Determine the (x, y) coordinate at the center of the cell enclosing the given text.  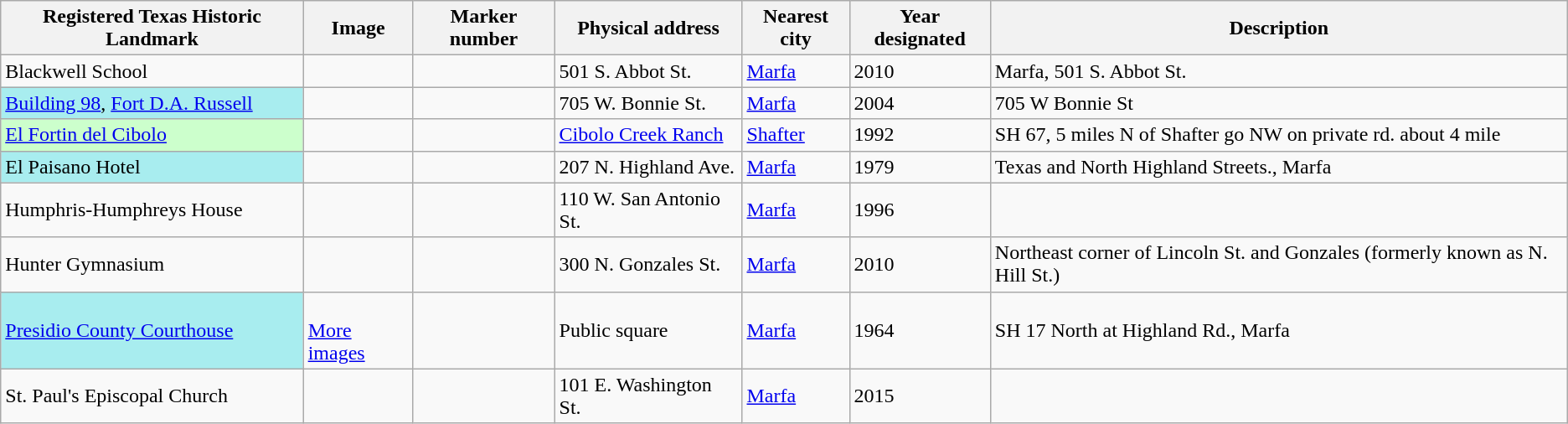
Physical address (648, 28)
1996 (920, 209)
705 W. Bonnie St. (648, 103)
Image (358, 28)
SH 67, 5 miles N of Shafter go NW on private rd. about 4 mile (1278, 135)
Cibolo Creek Ranch (648, 135)
2004 (920, 103)
SH 17 North at Highland Rd., Marfa (1278, 330)
Texas and North Highland Streets., Marfa (1278, 167)
Marker number (484, 28)
Shafter (796, 135)
2015 (920, 396)
300 N. Gonzales St. (648, 265)
St. Paul's Episcopal Church (152, 396)
Northeast corner of Lincoln St. and Gonzales (formerly known as N. Hill St.) (1278, 265)
207 N. Highland Ave. (648, 167)
Public square (648, 330)
More images (358, 330)
El Paisano Hotel (152, 167)
Description (1278, 28)
Nearest city (796, 28)
1979 (920, 167)
El Fortin del Cibolo (152, 135)
705 W Bonnie St (1278, 103)
Blackwell School (152, 71)
Humphris-Humphreys House (152, 209)
Registered Texas Historic Landmark (152, 28)
101 E. Washington St. (648, 396)
Marfa, 501 S. Abbot St. (1278, 71)
1964 (920, 330)
501 S. Abbot St. (648, 71)
Hunter Gymnasium (152, 265)
110 W. San Antonio St. (648, 209)
Presidio County Courthouse (152, 330)
Building 98, Fort D.A. Russell (152, 103)
1992 (920, 135)
Year designated (920, 28)
